Detect which cell encompasses the target text, then output its (X, Y) center coordinate. 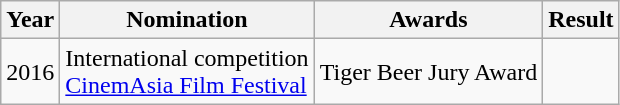
Year (30, 20)
Awards (428, 20)
International competitionCinemAsia Film Festival (187, 72)
Result (581, 20)
Nomination (187, 20)
Tiger Beer Jury Award (428, 72)
2016 (30, 72)
